Search for the cell housing the specified text and yield its [x, y] center coordinate. 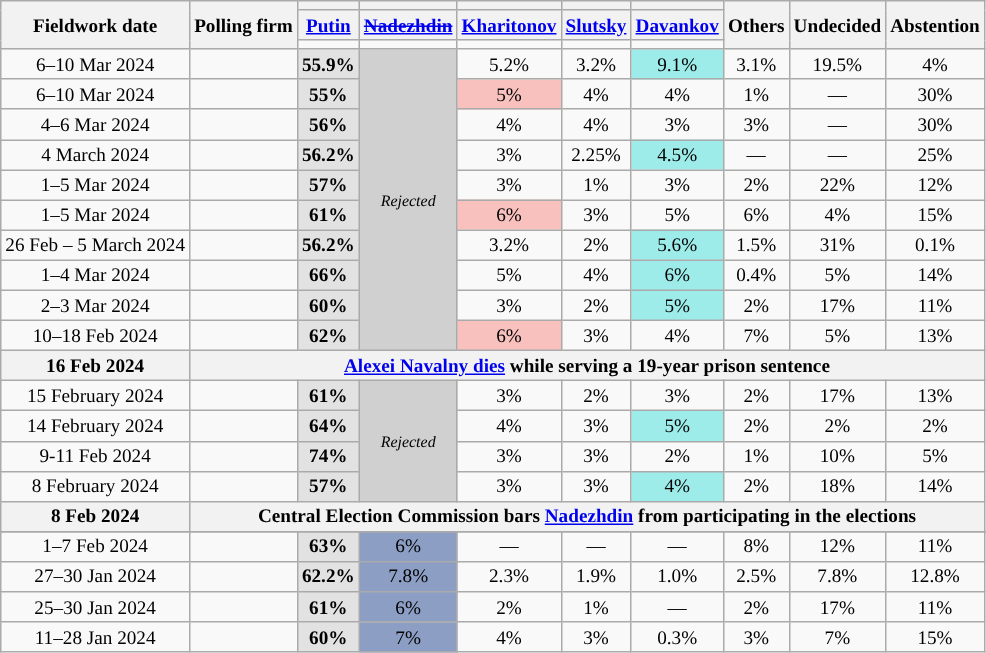
8 Feb 2024 [96, 516]
31% [838, 245]
1.9% [596, 576]
2.5% [756, 576]
74% [328, 456]
25–30 Jan 2024 [96, 607]
Central Election Commission bars Nadezhdin from participating in the elections [588, 516]
19.5% [838, 64]
12.8% [936, 576]
16 Feb 2024 [96, 365]
5.2% [509, 64]
4.5% [677, 154]
64% [328, 426]
5.6% [677, 245]
Slutsky [596, 25]
Fieldwork date [96, 25]
1–4 Mar 2024 [96, 275]
25% [936, 154]
Davankov [677, 25]
9-11 Feb 2024 [96, 456]
Others [756, 25]
0.1% [936, 245]
Abstention [936, 25]
55.9% [328, 64]
Polling firm [244, 25]
10–18 Feb 2024 [96, 335]
9.1% [677, 64]
Alexei Navalny dies while serving a 19-year prison sentence [588, 365]
15 February 2024 [96, 396]
8 February 2024 [96, 486]
22% [838, 185]
62.2% [328, 576]
66% [328, 275]
Putin [328, 25]
62% [328, 335]
4–6 Mar 2024 [96, 124]
2.3% [509, 576]
8% [756, 546]
27–30 Jan 2024 [96, 576]
2–3 Mar 2024 [96, 305]
18% [838, 486]
63% [328, 546]
1.0% [677, 576]
0.3% [677, 637]
Undecided [838, 25]
2.25% [596, 154]
10% [838, 456]
4 March 2024 [96, 154]
Nadezhdin [408, 25]
26 Feb – 5 March 2024 [96, 245]
3.1% [756, 64]
11–28 Jan 2024 [96, 637]
14 February 2024 [96, 426]
56% [328, 124]
1.5% [756, 245]
Kharitonov [509, 25]
55% [328, 94]
1–7 Feb 2024 [96, 546]
0.4% [756, 275]
